Locate the cell with the specified text and output its (x, y) center coordinate. 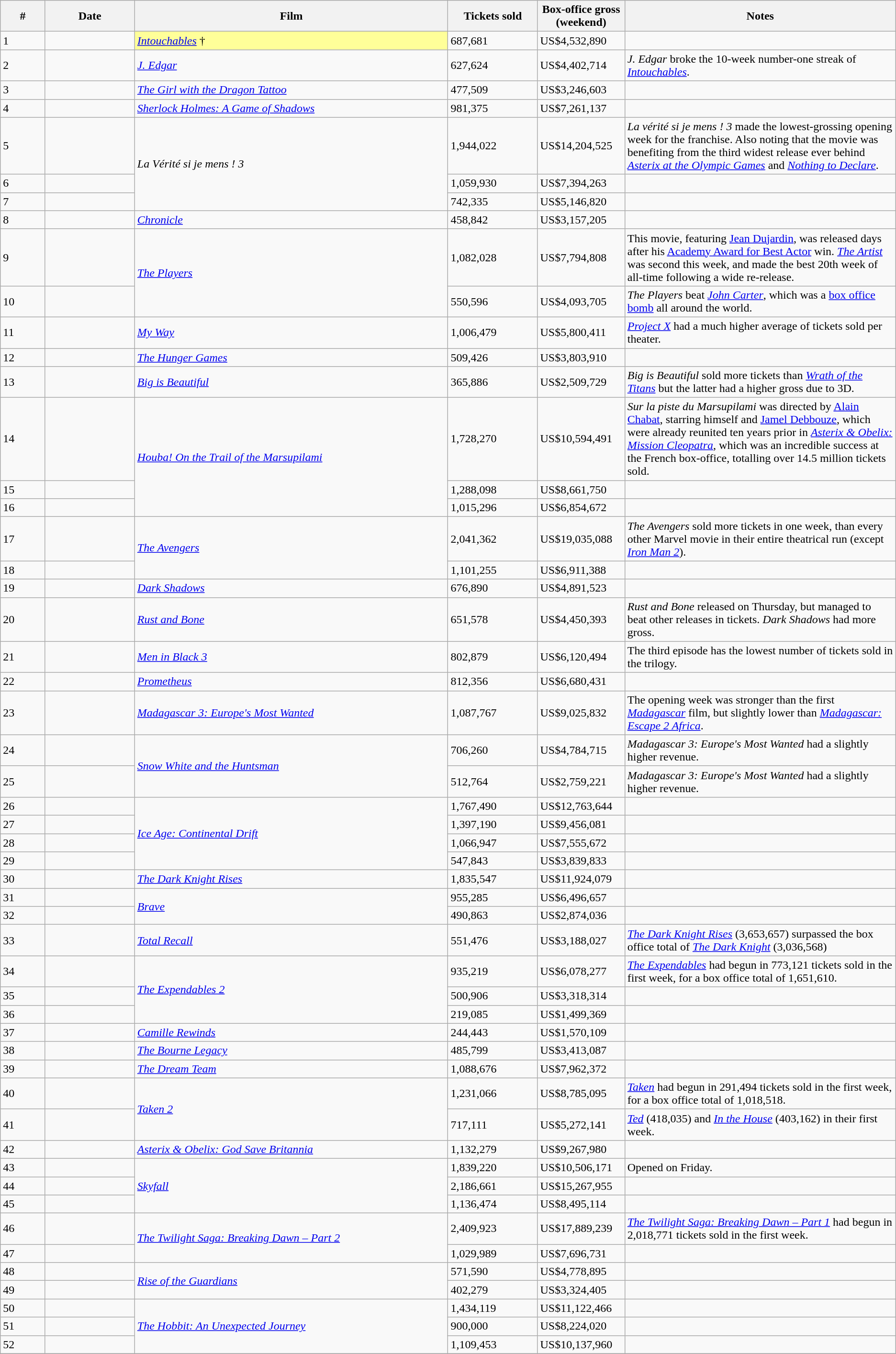
US$5,146,820 (581, 201)
30 (23, 879)
550,596 (493, 302)
2,041,362 (493, 539)
45 (23, 1204)
8 (23, 220)
US$2,874,036 (581, 916)
US$11,122,466 (581, 1308)
5 (23, 145)
1 (23, 41)
1,231,066 (493, 1093)
The Dark Knight Rises (291, 879)
The Players beat John Carter, which was a box office bomb all around the world. (760, 302)
US$3,246,603 (581, 90)
22 (23, 682)
US$15,267,955 (581, 1186)
US$10,137,960 (581, 1344)
13 (23, 382)
US$8,495,114 (581, 1204)
The Expendables 2 (291, 990)
547,843 (493, 861)
Camille Rewinds (291, 1032)
14 (23, 439)
28 (23, 843)
US$3,157,205 (581, 220)
US$7,555,672 (581, 843)
The Dark Knight Rises (3,653,657) surpassed the box office total of The Dark Knight (3,036,568) (760, 940)
The Bourne Legacy (291, 1051)
US$17,889,239 (581, 1229)
Rise of the Guardians (291, 1281)
US$4,532,890 (581, 41)
US$8,224,020 (581, 1326)
1,109,453 (493, 1344)
Houba! On the Trail of the Marsupilami (291, 458)
47 (23, 1253)
US$3,839,833 (581, 861)
Rust and Bone (291, 619)
29 (23, 861)
US$7,794,808 (581, 257)
1,015,296 (493, 508)
The Twilight Saga: Breaking Dawn – Part 1 had begun in 2,018,771 tickets sold in the first week. (760, 1229)
1,434,119 (493, 1308)
J. Edgar broke the 10-week number-one streak of Intouchables. (760, 65)
The Avengers (291, 548)
US$6,911,388 (581, 570)
11 (23, 332)
US$14,204,525 (581, 145)
The Girl with the Dragon Tattoo (291, 90)
US$7,261,137 (581, 108)
US$5,800,411 (581, 332)
US$10,594,491 (581, 439)
34 (23, 972)
10 (23, 302)
Big is Beautiful (291, 382)
42 (23, 1149)
Date (90, 16)
US$8,785,095 (581, 1093)
12 (23, 358)
Snow White and the Huntsman (291, 766)
US$1,570,109 (581, 1032)
2,409,923 (493, 1229)
402,279 (493, 1290)
The opening week was stronger than the first Madagascar film, but slightly lower than Madagascar: Escape 2 Africa. (760, 713)
Rust and Bone released on Thursday, but managed to beat other releases in tickets. Dark Shadows had more gross. (760, 619)
US$4,784,715 (581, 750)
44 (23, 1186)
La Vérité si je mens ! 3 (291, 164)
49 (23, 1290)
627,624 (493, 65)
US$3,803,910 (581, 358)
1,132,279 (493, 1149)
US$4,450,393 (581, 619)
19 (23, 588)
1,835,547 (493, 879)
US$2,759,221 (581, 781)
US$4,891,523 (581, 588)
The Hunger Games (291, 358)
21 (23, 657)
Madagascar 3: Europe's Most Wanted (291, 713)
# (23, 16)
40 (23, 1093)
Ted (418,035) and In the House (403,162) in their first week. (760, 1125)
Sherlock Holmes: A Game of Shadows (291, 108)
1,029,989 (493, 1253)
Chronicle (291, 220)
52 (23, 1344)
Prometheus (291, 682)
500,906 (493, 996)
26 (23, 806)
US$4,093,705 (581, 302)
Taken had begun in 291,494 tickets sold in the first week, for a box office total of 1,018,518. (760, 1093)
742,335 (493, 201)
27 (23, 824)
US$12,763,644 (581, 806)
1,136,474 (493, 1204)
The Dream Team (291, 1069)
50 (23, 1308)
24 (23, 750)
1,728,270 (493, 439)
16 (23, 508)
US$1,499,369 (581, 1014)
The third episode has the lowest number of tickets sold in the trilogy. (760, 657)
Ice Age: Continental Drift (291, 833)
36 (23, 1014)
1,088,676 (493, 1069)
US$7,394,263 (581, 183)
Brave (291, 906)
244,443 (493, 1032)
509,426 (493, 358)
365,886 (493, 382)
39 (23, 1069)
9 (23, 257)
Asterix & Obelix: God Save Britannia (291, 1149)
551,476 (493, 940)
1,767,490 (493, 806)
My Way (291, 332)
2,186,661 (493, 1186)
15 (23, 490)
The Expendables had begun in 773,121 tickets sold in the first week, for a box office total of 1,651,610. (760, 972)
Opened on Friday. (760, 1167)
1,101,255 (493, 570)
20 (23, 619)
2 (23, 65)
The Twilight Saga: Breaking Dawn – Part 2 (291, 1238)
651,578 (493, 619)
US$8,661,750 (581, 490)
43 (23, 1167)
US$19,035,088 (581, 539)
1,839,220 (493, 1167)
Skyfall (291, 1186)
812,356 (493, 682)
31 (23, 897)
687,681 (493, 41)
512,764 (493, 781)
41 (23, 1125)
802,879 (493, 657)
935,219 (493, 972)
1,944,022 (493, 145)
Men in Black 3 (291, 657)
46 (23, 1229)
Taken 2 (291, 1109)
18 (23, 570)
US$5,272,141 (581, 1125)
477,509 (493, 90)
1,066,947 (493, 843)
US$6,496,657 (581, 897)
US$2,509,729 (581, 382)
Total Recall (291, 940)
US$3,318,314 (581, 996)
490,863 (493, 916)
485,799 (493, 1051)
717,111 (493, 1125)
US$9,267,980 (581, 1149)
Film (291, 16)
3 (23, 90)
US$9,456,081 (581, 824)
51 (23, 1326)
219,085 (493, 1014)
The Players (291, 273)
US$6,680,431 (581, 682)
48 (23, 1272)
Big is Beautiful sold more tickets than Wrath of the Titans but the latter had a higher gross due to 3D. (760, 382)
The Avengers sold more tickets in one week, than every other Marvel movie in their entire theatrical run (except Iron Man 2). (760, 539)
37 (23, 1032)
6 (23, 183)
US$11,924,079 (581, 879)
17 (23, 539)
US$9,025,832 (581, 713)
706,260 (493, 750)
32 (23, 916)
J. Edgar (291, 65)
The Hobbit: An Unexpected Journey (291, 1326)
955,285 (493, 897)
1,082,028 (493, 257)
1,059,930 (493, 183)
US$6,120,494 (581, 657)
Tickets sold (493, 16)
25 (23, 781)
1,288,098 (493, 490)
900,000 (493, 1326)
US$4,402,714 (581, 65)
1,397,190 (493, 824)
23 (23, 713)
35 (23, 996)
981,375 (493, 108)
US$6,078,277 (581, 972)
1,087,767 (493, 713)
7 (23, 201)
676,890 (493, 588)
33 (23, 940)
US$3,324,405 (581, 1290)
Dark Shadows (291, 588)
458,842 (493, 220)
571,590 (493, 1272)
US$7,696,731 (581, 1253)
US$3,413,087 (581, 1051)
US$4,778,895 (581, 1272)
US$10,506,171 (581, 1167)
US$7,962,372 (581, 1069)
Project X had a much higher average of tickets sold per theater. (760, 332)
Box-office gross (weekend) (581, 16)
4 (23, 108)
38 (23, 1051)
1,006,479 (493, 332)
US$3,188,027 (581, 940)
Notes (760, 16)
Intouchables † (291, 41)
US$6,854,672 (581, 508)
